Identify which cell holds the provided text, then report its (X, Y) central coordinate. 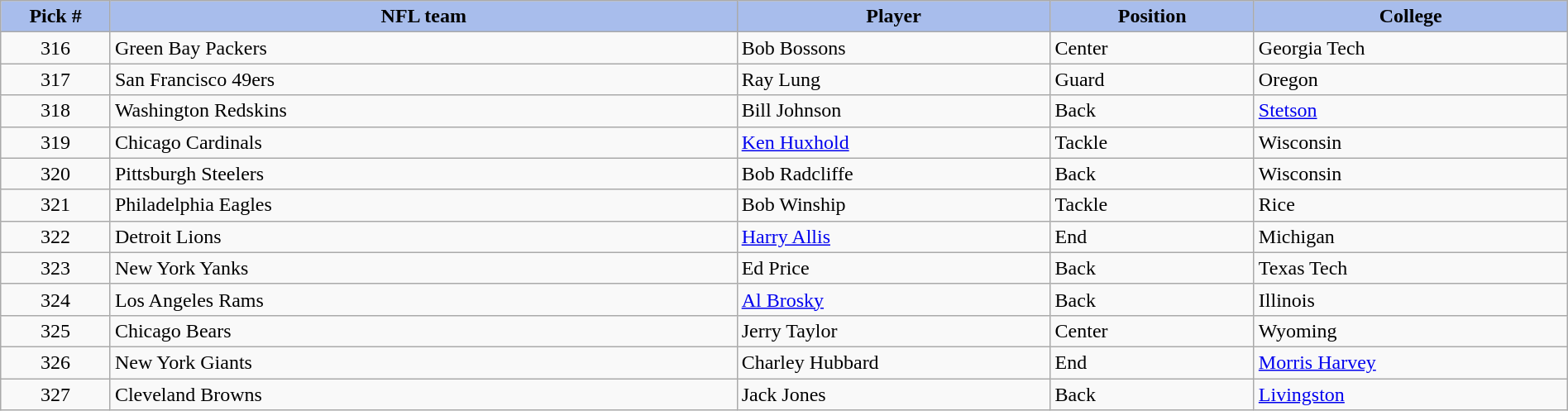
Pittsburgh Steelers (423, 174)
NFL team (423, 17)
Rice (1411, 205)
321 (56, 205)
Livingston (1411, 394)
322 (56, 237)
Cleveland Browns (423, 394)
Ken Huxhold (893, 142)
Charley Hubbard (893, 362)
Al Brosky (893, 299)
Ray Lung (893, 79)
College (1411, 17)
319 (56, 142)
Morris Harvey (1411, 362)
Georgia Tech (1411, 48)
Bob Winship (893, 205)
320 (56, 174)
New York Giants (423, 362)
Detroit Lions (423, 237)
317 (56, 79)
Jack Jones (893, 394)
Illinois (1411, 299)
327 (56, 394)
Bob Radcliffe (893, 174)
325 (56, 331)
Position (1152, 17)
Chicago Cardinals (423, 142)
Stetson (1411, 111)
324 (56, 299)
Bill Johnson (893, 111)
Chicago Bears (423, 331)
Player (893, 17)
318 (56, 111)
Washington Redskins (423, 111)
Jerry Taylor (893, 331)
Wyoming (1411, 331)
326 (56, 362)
New York Yanks (423, 268)
Ed Price (893, 268)
Los Angeles Rams (423, 299)
323 (56, 268)
San Francisco 49ers (423, 79)
Texas Tech (1411, 268)
Guard (1152, 79)
Oregon (1411, 79)
Michigan (1411, 237)
Green Bay Packers (423, 48)
316 (56, 48)
Pick # (56, 17)
Philadelphia Eagles (423, 205)
Harry Allis (893, 237)
Bob Bossons (893, 48)
